Search for the cell housing the specified text and yield its (X, Y) center coordinate. 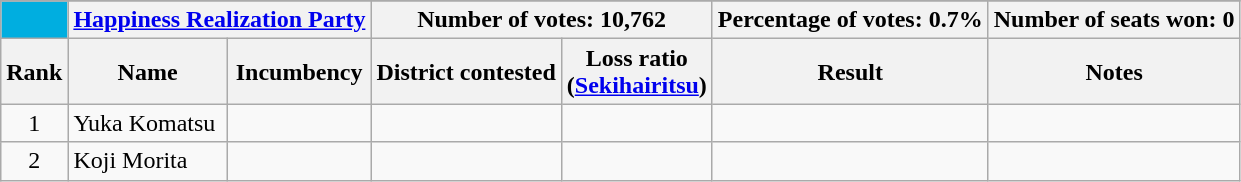
Percentage of votes: 0.7% (850, 20)
2 (34, 161)
Number of seats won: 0 (1114, 20)
Rank (34, 72)
Happiness Realization Party (220, 20)
1 (34, 123)
Result (850, 72)
Koji Morita (148, 161)
Number of votes: 10,762 (542, 20)
Yuka Komatsu (148, 123)
Incumbency (299, 72)
Loss ratio(Sekihairitsu) (636, 72)
Name (148, 72)
Notes (1114, 72)
District contested (466, 72)
